Search for the cell housing the specified text and yield its [x, y] center coordinate. 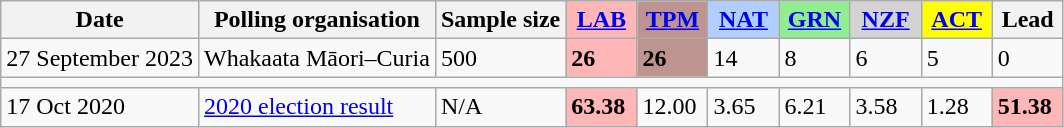
Sample size [500, 20]
N/A [500, 107]
14 [744, 58]
NAT [744, 20]
17 Oct 2020 [100, 107]
2020 election result [316, 107]
500 [500, 58]
TPM [672, 20]
6.21 [814, 107]
51.38 [1028, 107]
6 [886, 58]
12.00 [672, 107]
LAB [602, 20]
3.65 [744, 107]
GRN [814, 20]
NZF [886, 20]
Whakaata Māori–Curia [316, 58]
1.28 [956, 107]
0 [1028, 58]
Polling organisation [316, 20]
Lead [1028, 20]
3.58 [886, 107]
63.38 [602, 107]
Date [100, 20]
27 September 2023 [100, 58]
5 [956, 58]
ACT [956, 20]
8 [814, 58]
